For the text-containing cell, return its midpoint in (X, Y) coordinate format. 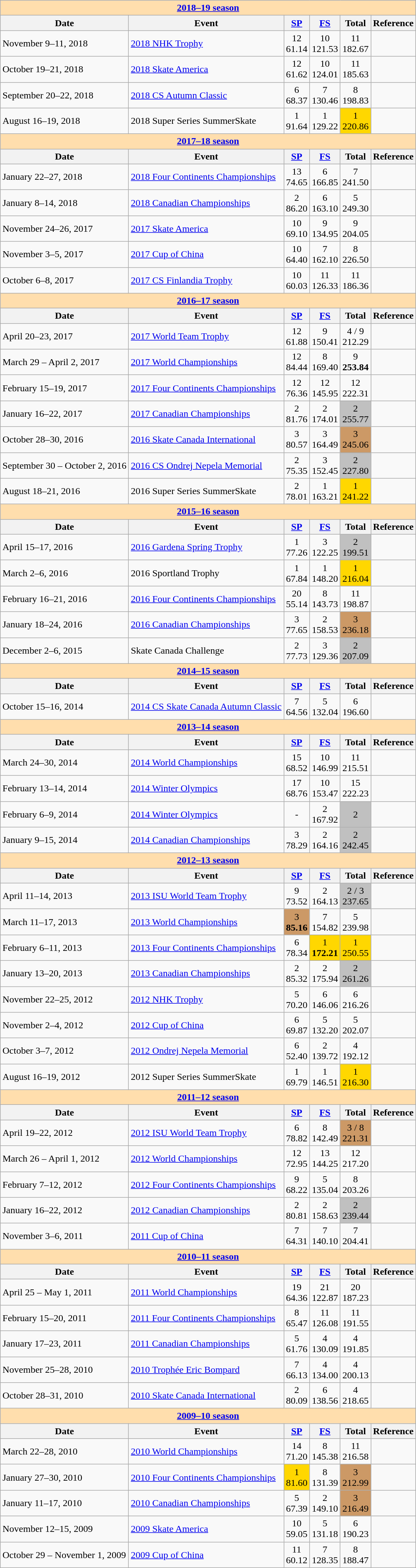
September 30 – October 2, 2016 (64, 465)
January 27–30, 2010 (64, 1477)
9 253.84 (355, 362)
2009–10 season (208, 1416)
11 126.08 (325, 1318)
2017 CS Finlandia Trophy (206, 280)
12 72.95 (296, 1159)
1 172.21 (325, 948)
March 26 – April 1, 2012 (64, 1159)
2018 Canadian Championships (206, 202)
6 196.60 (355, 706)
October 29 – November 1, 2009 (64, 1555)
2 80.09 (296, 1395)
Skate Canada Challenge (206, 650)
2014 CS Skate Canada Autumn Classic (206, 706)
7 64.31 (296, 1236)
3 129.36 (325, 650)
3 / 8 221.31 (355, 1133)
November 22–25, 2012 (64, 999)
13 74.65 (296, 177)
15 222.23 (355, 788)
2016 CS Ondrej Nepela Memorial (206, 465)
4 191.85 (355, 1344)
2 167.92 (325, 814)
2010 Canadian Championships (206, 1503)
11 186.36 (355, 280)
11 60.12 (296, 1555)
7 66.13 (296, 1369)
September 20–22, 2018 (64, 95)
8 203.26 (355, 1184)
1 216.30 (355, 1077)
February 6–11, 2013 (64, 948)
November 3–5, 2017 (64, 254)
March 24–30, 2014 (64, 763)
11 198.87 (355, 598)
5 131.18 (325, 1529)
April 11–14, 2013 (64, 896)
2016 Gardena Spring Trophy (206, 547)
2016 Sportland Trophy (206, 573)
January 17–23, 2011 (64, 1344)
8 143.73 (325, 598)
2018 Skate America (206, 69)
2010 Trophée Eric Bompard (206, 1369)
3 122.25 (325, 547)
8 188.47 (355, 1555)
2016 Skate Canada International (206, 440)
2016 Four Continents Championships (206, 598)
12 61.88 (296, 337)
2012 ISU World Team Trophy (206, 1133)
8 169.40 (325, 362)
5 67.39 (296, 1503)
2 164.16 (325, 840)
11 215.51 (355, 763)
1 91.64 (296, 121)
2016 Super Series SummerSkate (206, 491)
1 220.86 (355, 121)
2010 World Championships (206, 1452)
2 80.81 (296, 1210)
December 2–6, 2015 (64, 650)
2017 Four Continents Championships (206, 388)
April 19–22, 2012 (64, 1133)
1 216.04 (355, 573)
10 60.03 (296, 280)
2016 Canadian Championships (206, 625)
2011 World Championships (206, 1292)
9 73.52 (296, 896)
6 52.40 (296, 1051)
10 59.05 (296, 1529)
3 236.18 (355, 625)
5 249.30 (355, 202)
February 13–14, 2014 (64, 788)
6 163.10 (325, 202)
5 239.98 (355, 922)
1 77.26 (296, 547)
2 77.73 (296, 650)
January 8–14, 2018 (64, 202)
10 146.99 (325, 763)
13 144.25 (325, 1159)
August 16–19, 2012 (64, 1077)
2012 Canadian Championships (206, 1210)
January 13–20, 2013 (64, 973)
October 28–30, 2016 (64, 440)
2013 World Championships (206, 922)
March 29 – April 2, 2017 (64, 362)
November 3–6, 2011 (64, 1236)
1 163.21 (325, 491)
5 135.04 (325, 1184)
- (296, 814)
1 250.55 (355, 948)
January 11–17, 2010 (64, 1503)
7 162.10 (325, 254)
9 68.22 (296, 1184)
2018–19 season (208, 8)
11 126.33 (325, 280)
February 15–20, 2011 (64, 1318)
2 175.94 (325, 973)
March 2–6, 2016 (64, 573)
1 67.84 (296, 573)
March 11–17, 2013 (64, 922)
2 239.44 (355, 1210)
1 69.79 (296, 1077)
9 150.41 (325, 337)
2 81.76 (296, 414)
January 16–22, 2017 (64, 414)
3 164.49 (325, 440)
2 (355, 814)
12 61.14 (296, 44)
4 / 9 212.29 (355, 337)
3 78.29 (296, 840)
2 261.26 (355, 973)
2017 Cup of China (206, 254)
November 2–4, 2012 (64, 1025)
2012 Four Continents Championships (206, 1184)
11 182.67 (355, 44)
8 145.38 (325, 1452)
17 68.76 (296, 788)
March 22–28, 2010 (64, 1452)
2013 ISU World Team Trophy (206, 896)
2012 Ondrej Nepela Memorial (206, 1051)
2016–17 season (208, 301)
5 61.76 (296, 1344)
8 198.83 (355, 95)
4 218.65 (355, 1395)
2012 Cup of China (206, 1025)
January 9–15, 2014 (64, 840)
2 78.01 (296, 491)
2017–18 season (208, 141)
9 204.05 (355, 229)
3 152.45 (325, 465)
8 226.50 (355, 254)
2013 Canadian Championships (206, 973)
6 69.87 (296, 1025)
2018 NHK Trophy (206, 44)
4 192.12 (355, 1051)
October 6–8, 2017 (64, 280)
3 85.16 (296, 922)
12 76.36 (296, 388)
2 / 3 237.65 (355, 896)
12 61.62 (296, 69)
2013–14 season (208, 727)
2 158.63 (325, 1210)
October 3–7, 2012 (64, 1051)
11 216.58 (355, 1452)
2011 Canadian Championships (206, 1344)
2 164.13 (325, 896)
2009 Cup of China (206, 1555)
8 65.47 (296, 1318)
7 130.46 (325, 95)
3 77.65 (296, 625)
10 64.40 (296, 254)
1 146.51 (325, 1077)
April 25 – May 1, 2011 (64, 1292)
7 128.35 (325, 1555)
November 12–15, 2009 (64, 1529)
10 124.01 (325, 69)
April 15–17, 2016 (64, 547)
2 158.53 (325, 625)
2017 Canadian Championships (206, 414)
October 15–16, 2014 (64, 706)
3 80.57 (296, 440)
7 204.41 (355, 1236)
2014 Canadian Championships (206, 840)
1 241.22 (355, 491)
2011–12 season (208, 1097)
2018 Super Series SummerSkate (206, 121)
2017 World Championships (206, 362)
2012 Super Series SummerSkate (206, 1077)
October 19–21, 2018 (64, 69)
November 24–26, 2017 (64, 229)
2 75.35 (296, 465)
January 18–24, 2016 (64, 625)
February 16–21, 2016 (64, 598)
April 20–23, 2017 (64, 337)
2010 Skate Canada International (206, 1395)
3 245.06 (355, 440)
5 70.20 (296, 999)
2 207.09 (355, 650)
January 22–27, 2018 (64, 177)
3 216.49 (355, 1503)
2009 Skate America (206, 1529)
2011 Cup of China (206, 1236)
7 241.50 (355, 177)
2012 NHK Trophy (206, 999)
October 28–31, 2010 (64, 1395)
February 15–19, 2017 (64, 388)
2 199.51 (355, 547)
2012–13 season (208, 860)
2 149.10 (325, 1503)
6 146.06 (325, 999)
2 139.72 (325, 1051)
2018 CS Autumn Classic (206, 95)
February 6–9, 2014 (64, 814)
12 145.95 (325, 388)
2011 Four Continents Championships (206, 1318)
2 86.20 (296, 202)
4 200.13 (355, 1369)
6 138.56 (325, 1395)
19 64.36 (296, 1292)
15 68.52 (296, 763)
5 132.20 (325, 1025)
4 130.09 (325, 1344)
21 122.87 (325, 1292)
7 140.10 (325, 1236)
12 84.44 (296, 362)
11 191.55 (355, 1318)
8 131.39 (325, 1477)
2 85.32 (296, 973)
10 69.10 (296, 229)
11 185.63 (355, 69)
1 129.22 (325, 121)
2 242.45 (355, 840)
February 7–12, 2012 (64, 1184)
2014 World Championships (206, 763)
August 16–19, 2018 (64, 121)
2012 World Championships (206, 1159)
2010–11 season (208, 1256)
2017 World Team Trophy (206, 337)
20 187.23 (355, 1292)
12 222.31 (355, 388)
12 217.20 (355, 1159)
August 18–21, 2016 (64, 491)
2018 Four Continents Championships (206, 177)
2014–15 season (208, 671)
6 166.85 (325, 177)
January 16–22, 2012 (64, 1210)
7 64.56 (296, 706)
7 154.82 (325, 922)
5 132.04 (325, 706)
6 78.82 (296, 1133)
6 78.34 (296, 948)
10 153.47 (325, 788)
1 81.60 (296, 1477)
4 134.00 (325, 1369)
2010 Four Continents Championships (206, 1477)
6 190.23 (355, 1529)
10 121.53 (325, 44)
9 134.95 (325, 229)
14 71.20 (296, 1452)
2015–16 season (208, 512)
2017 Skate America (206, 229)
2 255.77 (355, 414)
6 68.37 (296, 95)
6 216.26 (355, 999)
1 148.20 (325, 573)
November 25–28, 2010 (64, 1369)
20 55.14 (296, 598)
3 212.99 (355, 1477)
2 174.01 (325, 414)
2013 Four Continents Championships (206, 948)
8 142.49 (325, 1133)
2 227.80 (355, 465)
November 9–11, 2018 (64, 44)
5 202.07 (355, 1025)
